Determine the [x, y] coordinate at the center of the cell enclosing the given text.  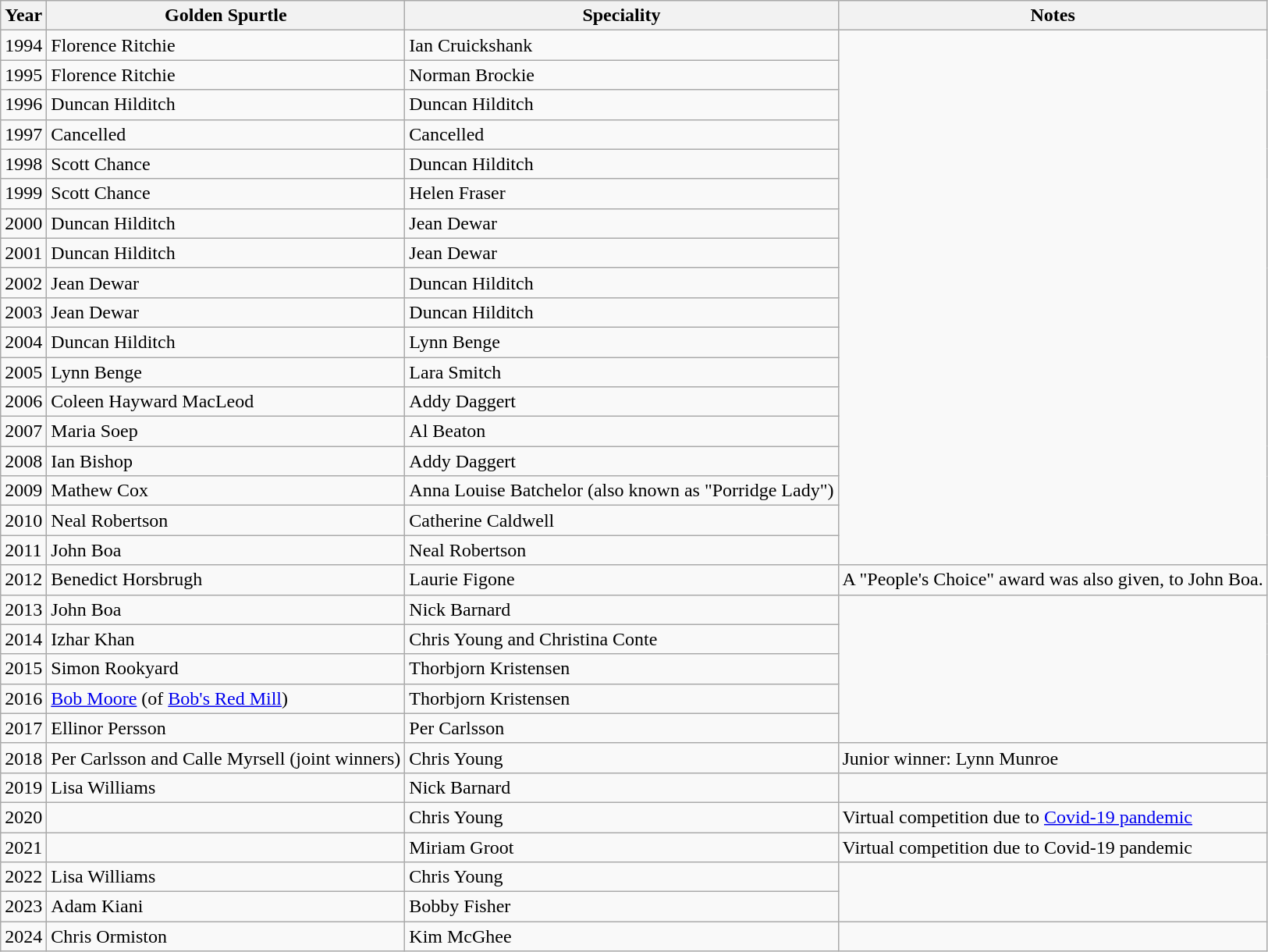
Coleen Hayward MacLeod [226, 402]
Ellinor Persson [226, 728]
2000 [23, 223]
2024 [23, 936]
2023 [23, 907]
2014 [23, 639]
1998 [23, 164]
Chris Ormiston [226, 936]
2012 [23, 580]
Bobby Fisher [621, 907]
2011 [23, 550]
Anna Louise Batchelor (also known as "Porridge Lady") [621, 491]
Laurie Figone [621, 580]
Catherine Caldwell [621, 520]
Kim McGhee [621, 936]
2022 [23, 877]
Helen Fraser [621, 194]
2021 [23, 847]
2007 [23, 432]
2004 [23, 342]
2020 [23, 817]
Year [23, 16]
1999 [23, 194]
Notes [1053, 16]
Ian Cruickshank [621, 45]
2017 [23, 728]
2003 [23, 312]
2019 [23, 787]
Per Carlsson [621, 728]
1997 [23, 134]
2001 [23, 253]
Al Beaton [621, 432]
1994 [23, 45]
Izhar Khan [226, 639]
2008 [23, 461]
2002 [23, 282]
2016 [23, 698]
Norman Brockie [621, 75]
Bob Moore (of Bob's Red Mill) [226, 698]
2010 [23, 520]
Maria Soep [226, 432]
2015 [23, 669]
Golden Spurtle [226, 16]
Miriam Groot [621, 847]
A "People's Choice" award was also given, to John Boa. [1053, 580]
Ian Bishop [226, 461]
1996 [23, 105]
2009 [23, 491]
1995 [23, 75]
Benedict Horsbrugh [226, 580]
Junior winner: Lynn Munroe [1053, 758]
Lara Smitch [621, 372]
2013 [23, 609]
Chris Young and Christina Conte [621, 639]
Adam Kiani [226, 907]
Simon Rookyard [226, 669]
2018 [23, 758]
Speciality [621, 16]
Per Carlsson and Calle Myrsell (joint winners) [226, 758]
2006 [23, 402]
Mathew Cox [226, 491]
2005 [23, 372]
